Scan for the cell matching the given text and deliver its (x, y) coordinate at center. 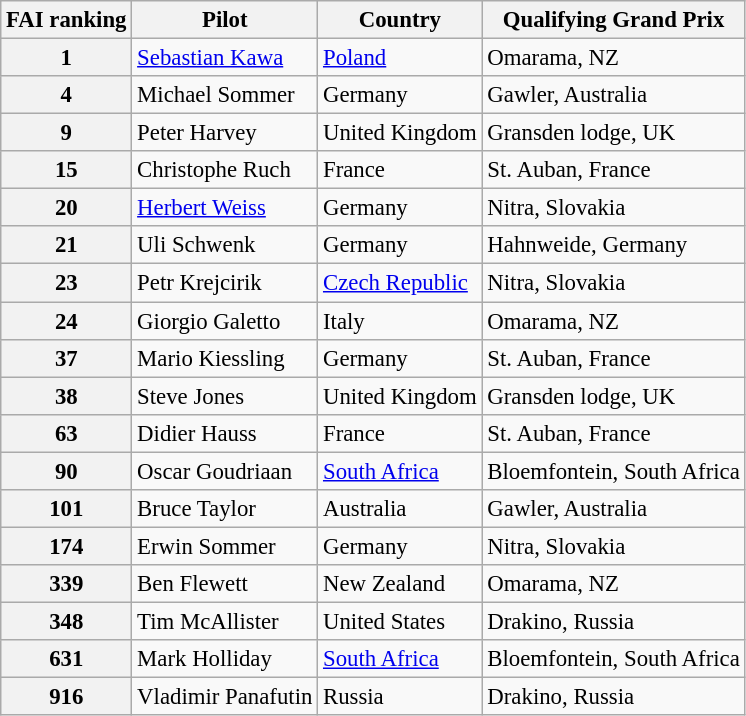
Ben Flewett (225, 584)
Australia (400, 509)
Bruce Taylor (225, 509)
37 (66, 358)
24 (66, 321)
916 (66, 697)
Giorgio Galetto (225, 321)
Country (400, 20)
15 (66, 170)
9 (66, 133)
21 (66, 245)
United States (400, 621)
Uli Schwenk (225, 245)
Pilot (225, 20)
Tim McAllister (225, 621)
Sebastian Kawa (225, 58)
Herbert Weiss (225, 208)
38 (66, 396)
20 (66, 208)
Russia (400, 697)
4 (66, 95)
Peter Harvey (225, 133)
New Zealand (400, 584)
339 (66, 584)
101 (66, 509)
FAI ranking (66, 20)
Italy (400, 321)
Steve Jones (225, 396)
174 (66, 546)
Christophe Ruch (225, 170)
Petr Krejcirik (225, 283)
Vladimir Panafutin (225, 697)
23 (66, 283)
Czech Republic (400, 283)
Erwin Sommer (225, 546)
Mario Kiessling (225, 358)
Qualifying Grand Prix (614, 20)
Didier Hauss (225, 433)
Poland (400, 58)
1 (66, 58)
Oscar Goudriaan (225, 471)
631 (66, 659)
Michael Sommer (225, 95)
90 (66, 471)
Hahnweide, Germany (614, 245)
Mark Holliday (225, 659)
63 (66, 433)
348 (66, 621)
